For the text-containing cell, return its midpoint in (X, Y) coordinate format. 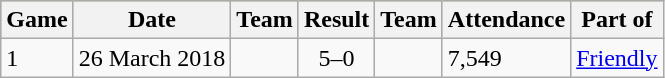
26 March 2018 (152, 58)
Game (37, 20)
5–0 (336, 58)
Part of (617, 20)
Result (336, 20)
Date (152, 20)
Attendance (506, 20)
7,549 (506, 58)
1 (37, 58)
Friendly (617, 58)
